Identify which cell holds the provided text, then report its (X, Y) central coordinate. 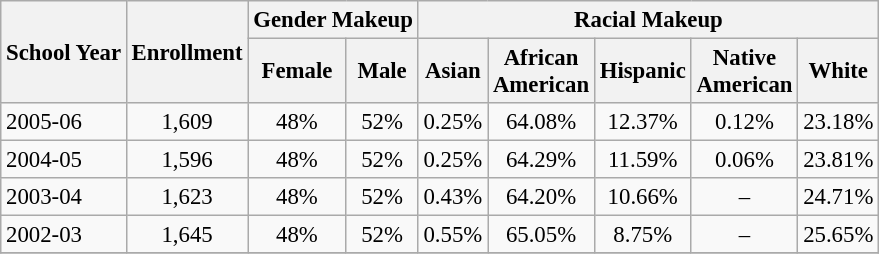
2005-06 (64, 122)
1,623 (187, 197)
Female (297, 72)
64.08% (542, 122)
11.59% (642, 160)
White (838, 72)
0.12% (744, 122)
2003-04 (64, 197)
24.71% (838, 197)
1,596 (187, 160)
0.55% (452, 235)
African American (542, 72)
23.18% (838, 122)
2002-03 (64, 235)
1,645 (187, 235)
Racial Makeup (648, 20)
Male (382, 72)
65.05% (542, 235)
Hispanic (642, 72)
23.81% (838, 160)
10.66% (642, 197)
25.65% (838, 235)
8.75% (642, 235)
12.37% (642, 122)
Enrollment (187, 52)
Native American (744, 72)
Asian (452, 72)
64.20% (542, 197)
1,609 (187, 122)
0.06% (744, 160)
64.29% (542, 160)
0.43% (452, 197)
School Year (64, 52)
2004-05 (64, 160)
Gender Makeup (333, 20)
